Search for the cell housing the specified text and yield its [X, Y] center coordinate. 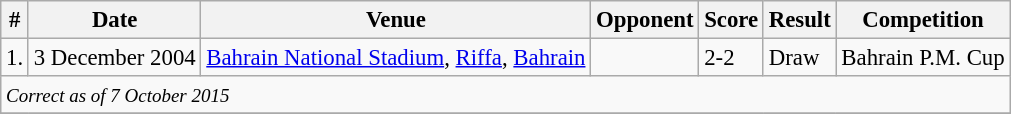
1. [15, 58]
Venue [396, 20]
Score [732, 20]
Draw [800, 58]
# [15, 20]
Competition [923, 20]
Bahrain National Stadium, Riffa, Bahrain [396, 58]
Date [114, 20]
Correct as of 7 October 2015 [506, 95]
2-2 [732, 58]
Opponent [645, 20]
Result [800, 20]
Bahrain P.M. Cup [923, 58]
3 December 2004 [114, 58]
